Pinpoint the cell where the given text exists, returning its (x, y) midpoint coordinate. 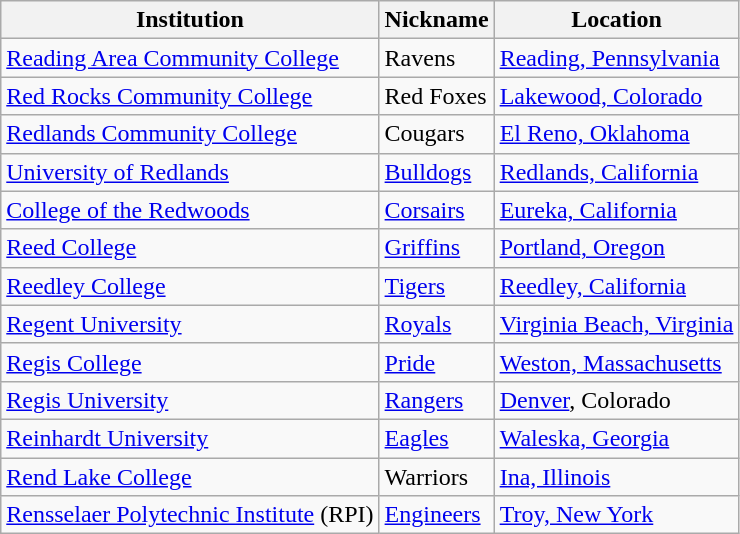
Engineers (436, 515)
Regent University (190, 324)
Pride (436, 362)
Virginia Beach, Virginia (616, 324)
Nickname (436, 20)
Corsairs (436, 210)
Location (616, 20)
Griffins (436, 248)
Lakewood, Colorado (616, 96)
Denver, Colorado (616, 400)
Troy, New York (616, 515)
Reading, Pennsylvania (616, 58)
Rangers (436, 400)
Waleska, Georgia (616, 438)
Regis University (190, 400)
College of the Redwoods (190, 210)
Reinhardt University (190, 438)
Bulldogs (436, 172)
Ina, Illinois (616, 477)
Royals (436, 324)
Eureka, California (616, 210)
El Reno, Oklahoma (616, 134)
University of Redlands (190, 172)
Weston, Massachusetts (616, 362)
Rensselaer Polytechnic Institute (RPI) (190, 515)
Portland, Oregon (616, 248)
Red Rocks Community College (190, 96)
Institution (190, 20)
Warriors (436, 477)
Eagles (436, 438)
Redlands Community College (190, 134)
Rend Lake College (190, 477)
Redlands, California (616, 172)
Ravens (436, 58)
Reedley, California (616, 286)
Red Foxes (436, 96)
Reading Area Community College (190, 58)
Cougars (436, 134)
Tigers (436, 286)
Reedley College (190, 286)
Reed College (190, 248)
Regis College (190, 362)
